Determine the [x, y] coordinate at the center of the cell enclosing the given text.  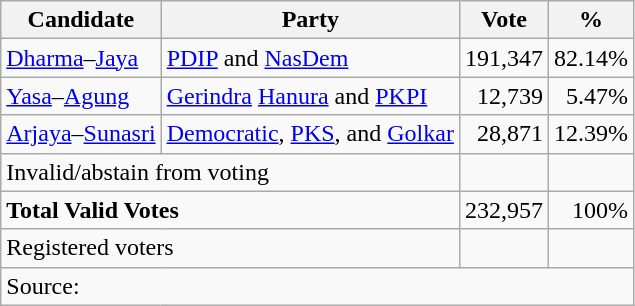
Vote [504, 20]
5.47% [592, 96]
100% [592, 210]
Source: [318, 286]
Party [310, 20]
12.39% [592, 134]
Total Valid Votes [230, 210]
% [592, 20]
Gerindra Hanura and PKPI [310, 96]
Registered voters [230, 248]
191,347 [504, 58]
Invalid/abstain from voting [230, 172]
82.14% [592, 58]
12,739 [504, 96]
PDIP and NasDem [310, 58]
Arjaya–Sunasri [81, 134]
28,871 [504, 134]
Dharma–Jaya [81, 58]
Yasa–Agung [81, 96]
Candidate [81, 20]
232,957 [504, 210]
Democratic, PKS, and Golkar [310, 134]
